Locate the cell with the specified text and output its [x, y] center coordinate. 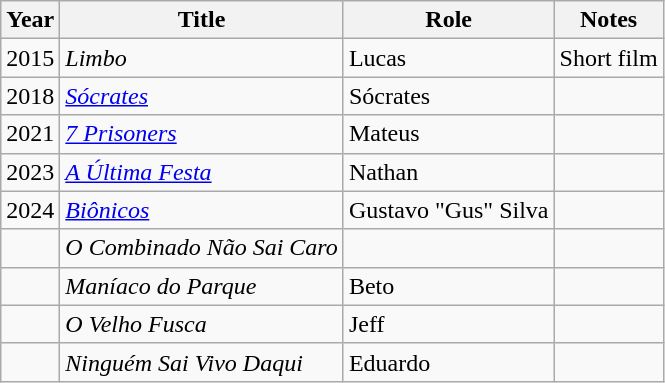
Mateus [448, 134]
2023 [30, 172]
Jeff [448, 324]
7 Prisoners [202, 134]
Nathan [448, 172]
Biônicos [202, 210]
Role [448, 20]
2018 [30, 96]
2021 [30, 134]
Notes [608, 20]
O Combinado Não Sai Caro [202, 248]
Ninguém Sai Vivo Daqui [202, 362]
O Velho Fusca [202, 324]
Gustavo "Gus" Silva [448, 210]
Title [202, 20]
2024 [30, 210]
A Última Festa [202, 172]
Beto [448, 286]
Year [30, 20]
Maníaco do Parque [202, 286]
2015 [30, 58]
Limbo [202, 58]
Eduardo [448, 362]
Lucas [448, 58]
Short film [608, 58]
